Find where the given text appears and provide that cell's center as [x, y] coordinate. 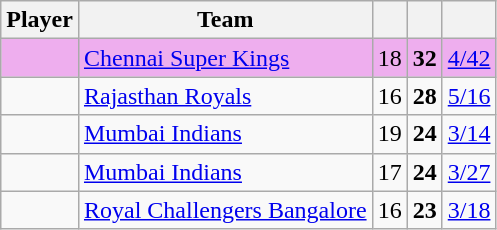
3/27 [469, 172]
Chennai Super Kings [225, 58]
17 [390, 172]
Player [40, 20]
23 [424, 210]
Rajasthan Royals [225, 96]
3/14 [469, 134]
18 [390, 58]
32 [424, 58]
Royal Challengers Bangalore [225, 210]
5/16 [469, 96]
19 [390, 134]
Team [225, 20]
4/42 [469, 58]
28 [424, 96]
3/18 [469, 210]
